Return (X, Y) of the center of cell containing provided text 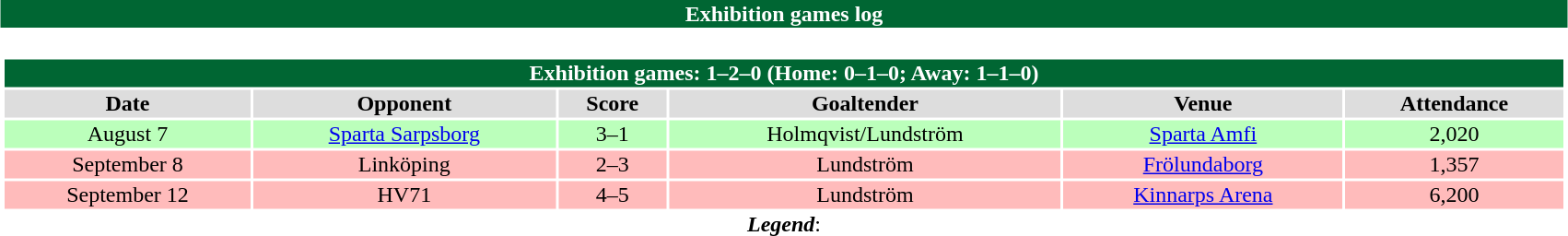
Sparta Sarpsborg (404, 134)
September 12 (127, 195)
2,020 (1454, 134)
Opponent (404, 104)
September 8 (127, 165)
Linköping (404, 165)
1,357 (1454, 165)
3–1 (613, 134)
August 7 (127, 134)
2–3 (613, 165)
Venue (1203, 104)
Score (613, 104)
Sparta Amfi (1203, 134)
6,200 (1454, 195)
Exhibition games log (784, 14)
Attendance (1454, 104)
4–5 (613, 195)
Kinnarps Arena (1203, 195)
Exhibition games: 1–2–0 (Home: 0–1–0; Away: 1–1–0) (783, 73)
Goaltender (866, 104)
Holmqvist/Lundström (866, 134)
Frölundaborg (1203, 165)
Date (127, 104)
HV71 (404, 195)
